Search for the cell housing the specified text and yield its [x, y] center coordinate. 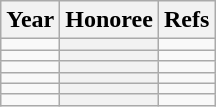
Year [30, 20]
Refs [186, 20]
Honoree [110, 20]
